Output the (x, y) coordinate of the center of the cell containing the given text.  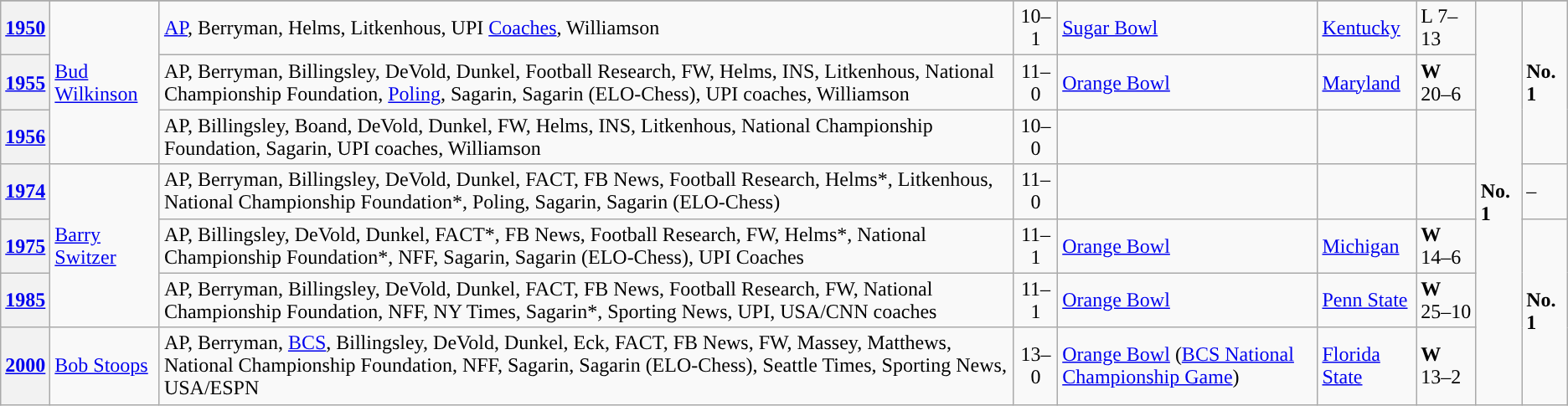
Sugar Bowl (1188, 28)
W 14–6 (1446, 246)
Barry Switzer (106, 246)
AP, Berryman, Helms, Litkenhous, UPI Coaches, Williamson (586, 28)
Bob Stoops (106, 366)
Penn State (1367, 300)
Orange Bowl (BCS National Championship Game) (1188, 366)
L 7–13 (1446, 28)
2000 (25, 366)
1950 (25, 28)
13–0 (1035, 366)
AP, Billingsley, Boand, DeVold, Dunkel, FW, Helms, INS, Litkenhous, National Championship Foundation, Sagarin, UPI coaches, Williamson (586, 137)
1955 (25, 82)
10–0 (1035, 137)
Michigan (1367, 246)
– (1545, 191)
Kentucky (1367, 28)
1985 (25, 300)
Maryland (1367, 82)
Bud Wilkinson (106, 82)
1974 (25, 191)
W 13–2 (1446, 366)
W 25–10 (1446, 300)
10–1 (1035, 28)
Florida State (1367, 366)
1956 (25, 137)
W 20–6 (1446, 82)
1975 (25, 246)
